Scan for the cell matching the given text and deliver its [X, Y] coordinate at center. 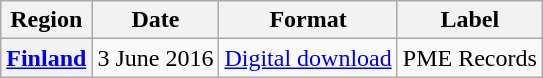
Date [156, 20]
Label [470, 20]
Digital download [308, 58]
Region [46, 20]
PME Records [470, 58]
3 June 2016 [156, 58]
Format [308, 20]
Finland [46, 58]
